Scan for the cell matching the given text and deliver its (x, y) coordinate at center. 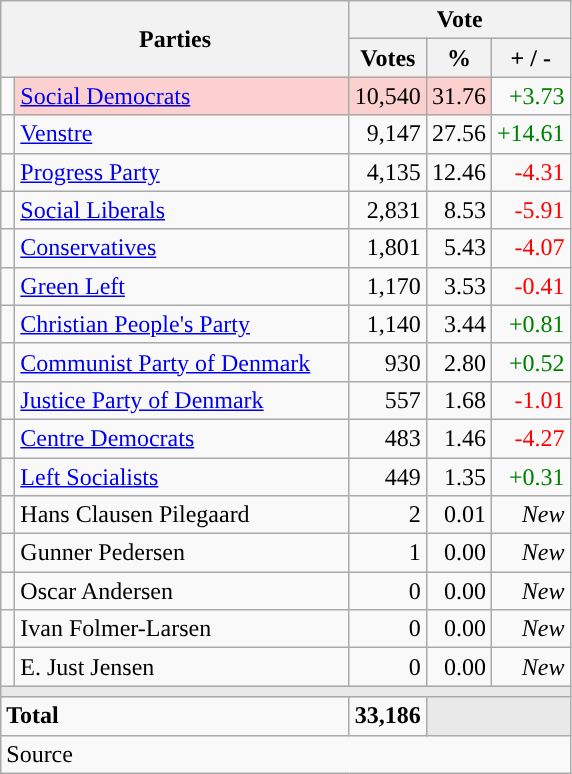
1.35 (458, 477)
Left Socialists (182, 477)
Vote (460, 20)
+0.31 (530, 477)
1,170 (388, 286)
Oscar Andersen (182, 591)
3.53 (458, 286)
27.56 (458, 134)
-4.27 (530, 438)
1 (388, 553)
+0.52 (530, 362)
Green Left (182, 286)
+ / - (530, 58)
31.76 (458, 96)
Gunner Pedersen (182, 553)
9,147 (388, 134)
1,801 (388, 248)
Social Liberals (182, 210)
-5.91 (530, 210)
Conservatives (182, 248)
Venstre (182, 134)
2,831 (388, 210)
-0.41 (530, 286)
-1.01 (530, 400)
+14.61 (530, 134)
% (458, 58)
Parties (176, 39)
557 (388, 400)
Centre Democrats (182, 438)
Source (286, 754)
E. Just Jensen (182, 667)
Total (176, 716)
Ivan Folmer-Larsen (182, 629)
2 (388, 515)
0.01 (458, 515)
483 (388, 438)
1.46 (458, 438)
Votes (388, 58)
930 (388, 362)
449 (388, 477)
+3.73 (530, 96)
1,140 (388, 324)
Communist Party of Denmark (182, 362)
Hans Clausen Pilegaard (182, 515)
-4.07 (530, 248)
3.44 (458, 324)
2.80 (458, 362)
+0.81 (530, 324)
33,186 (388, 716)
10,540 (388, 96)
4,135 (388, 172)
-4.31 (530, 172)
Progress Party (182, 172)
12.46 (458, 172)
1.68 (458, 400)
Christian People's Party (182, 324)
5.43 (458, 248)
8.53 (458, 210)
Justice Party of Denmark (182, 400)
Social Democrats (182, 96)
